Provide the [X, Y] coordinate of the cell's center where the given text is located.  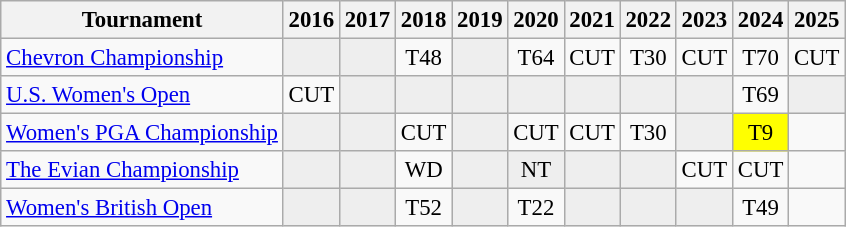
T9 [760, 133]
T22 [536, 208]
2022 [648, 20]
2024 [760, 20]
2023 [704, 20]
2017 [367, 20]
Women's British Open [142, 208]
Chevron Championship [142, 58]
T52 [424, 208]
2025 [817, 20]
2018 [424, 20]
T49 [760, 208]
Tournament [142, 20]
The Evian Championship [142, 170]
T70 [760, 58]
2019 [480, 20]
2020 [536, 20]
T69 [760, 95]
WD [424, 170]
Women's PGA Championship [142, 133]
2016 [311, 20]
NT [536, 170]
T64 [536, 58]
T48 [424, 58]
U.S. Women's Open [142, 95]
2021 [592, 20]
